From the cell containing the given text, extract its center point as (x, y) coordinate. 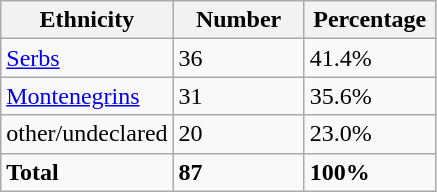
41.4% (370, 58)
100% (370, 172)
Montenegrins (87, 96)
Percentage (370, 20)
31 (238, 96)
Total (87, 172)
23.0% (370, 134)
20 (238, 134)
Serbs (87, 58)
35.6% (370, 96)
Ethnicity (87, 20)
36 (238, 58)
other/undeclared (87, 134)
87 (238, 172)
Number (238, 20)
